Extract the (x, y) coordinate from the center of the cell holding the provided text.  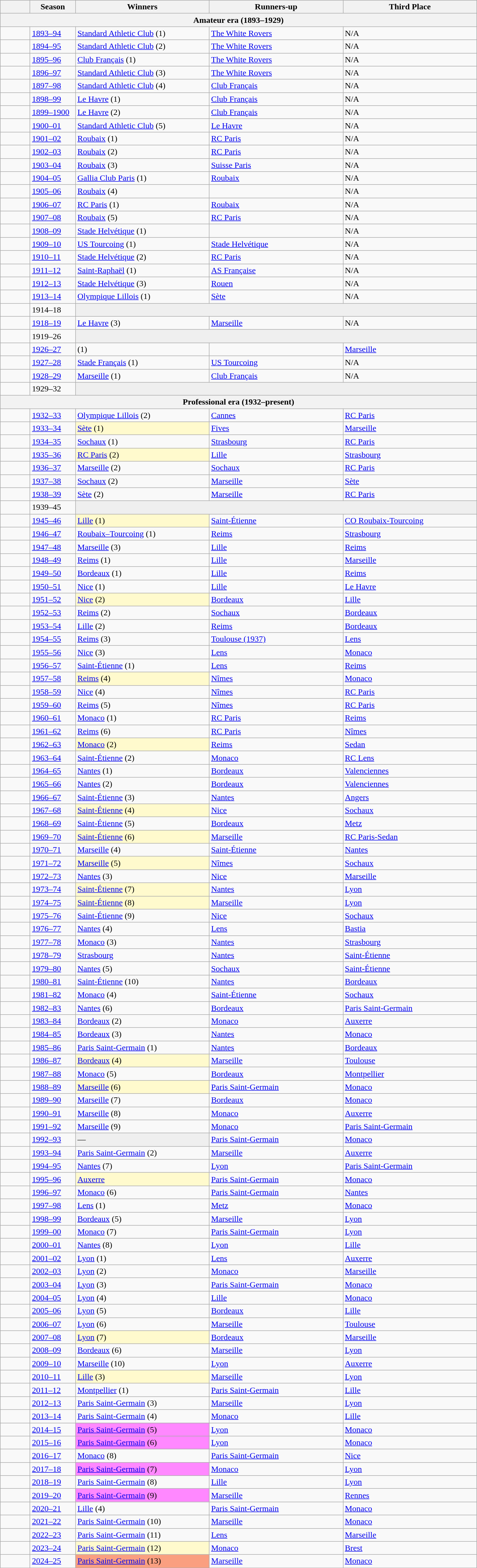
1934–35 (53, 442)
Lyon (6) (142, 1324)
Paris Saint-Germain (2) (142, 1153)
1976–77 (53, 929)
Monaco (8) (142, 1456)
1926–27 (53, 349)
1992–93 (53, 1140)
1947–48 (53, 547)
RC Lens (410, 758)
Nantes (8) (142, 1245)
2016–17 (53, 1456)
1975–76 (53, 916)
Roubaix (2) (142, 152)
1899–1900 (53, 112)
1981–82 (53, 995)
Marseille (6) (142, 1087)
2020–21 (53, 1508)
CO Roubaix-Tourcoing (410, 520)
Sedan (410, 744)
1991–92 (53, 1126)
1965–66 (53, 784)
1967–68 (53, 810)
Bordeaux (5) (142, 1218)
Reims (3) (142, 639)
Nantes (7) (142, 1166)
Marseille (1) (142, 375)
Nice (3) (142, 652)
2018–19 (53, 1482)
1962–63 (53, 744)
Stade Helvétique (2) (142, 257)
Saint-Étienne (7) (142, 889)
Cannes (276, 415)
Angers (410, 797)
1919–26 (53, 336)
2023–24 (53, 1548)
Lyon (1) (142, 1258)
Stade Helvétique (1) (142, 231)
1898–99 (53, 99)
1982–83 (53, 1008)
Stade Français (1) (142, 362)
Roubaix (3) (142, 165)
Standard Athletic Club (3) (142, 73)
1994–95 (53, 1166)
Monaco (2) (142, 744)
Sète (2) (142, 494)
Monaco (4) (142, 995)
Marseille (9) (142, 1126)
Nantes (1) (142, 771)
1902–03 (53, 152)
1893–94 (53, 33)
1968–69 (53, 824)
Le Havre (3) (142, 323)
1964–65 (53, 771)
Monaco (3) (142, 942)
RC Paris (2) (142, 455)
1901–02 (53, 138)
1903–04 (53, 165)
1911–12 (53, 270)
1929–32 (53, 389)
Sochaux (2) (142, 481)
Fives (276, 428)
2019–20 (53, 1495)
Reims (4) (142, 679)
1928–29 (53, 375)
Sochaux (1) (142, 442)
Professional era (1932–present) (238, 402)
1973–74 (53, 889)
Roubaix (5) (142, 218)
1988–89 (53, 1087)
1927–28 (53, 362)
1933–34 (53, 428)
Reims (6) (142, 731)
2015–16 (53, 1443)
Nice (2) (142, 600)
Nantes (5) (142, 968)
1939–45 (53, 507)
1905–06 (53, 191)
Olympique Lillois (1) (142, 297)
Saint-Étienne (6) (142, 837)
Third Place (410, 7)
Lille (3) (142, 1377)
Roubaix (4) (142, 191)
1904–05 (53, 178)
Runners-up (276, 7)
1966–67 (53, 797)
1984–85 (53, 1034)
Marseille (2) (142, 468)
Paris Saint-Germain (11) (142, 1535)
1989–90 (53, 1100)
1949–50 (53, 573)
Paris Saint-Germain (7) (142, 1469)
1990–91 (53, 1113)
1999–00 (53, 1232)
Nice (1) (142, 587)
Nice (4) (142, 692)
Montpellier (1) (142, 1390)
1910–11 (53, 257)
Lyon (7) (142, 1337)
Stade Helvétique (276, 244)
1951–52 (53, 600)
Saint-Étienne (2) (142, 758)
Bordeaux (6) (142, 1350)
1993–94 (53, 1153)
1987–88 (53, 1074)
Nantes (4) (142, 929)
1974–75 (53, 903)
RC Paris (1) (142, 205)
Season (53, 7)
1938–39 (53, 494)
Sète (1) (142, 428)
Saint-Étienne (4) (142, 810)
1912–13 (53, 283)
2008–09 (53, 1350)
1996–97 (53, 1192)
Lille (2) (142, 626)
1952–53 (53, 613)
Monaco (7) (142, 1232)
Saint-Étienne (9) (142, 916)
2009–10 (53, 1363)
Suisse Paris (276, 165)
Monaco (5) (142, 1074)
Monaco (1) (142, 718)
1894–95 (53, 46)
2021–22 (53, 1522)
— (142, 1140)
RC Paris-Sedan (410, 837)
1950–51 (53, 587)
1908–09 (53, 231)
2014–15 (53, 1430)
2003–04 (53, 1285)
1897–98 (53, 86)
1900–01 (53, 125)
Lille (4) (142, 1508)
Paris Saint-Germain (5) (142, 1430)
Stade Helvétique (3) (142, 283)
Lille (1) (142, 520)
Marseille (3) (142, 547)
Marseille (7) (142, 1100)
1997–98 (53, 1205)
Club Français (1) (142, 60)
Toulouse (1937) (276, 639)
2006–07 (53, 1324)
Rouen (276, 283)
1932–33 (53, 415)
Nantes (2) (142, 784)
US Tourcoing (276, 362)
2004–05 (53, 1298)
1953–54 (53, 626)
1970–71 (53, 850)
Le Havre (1) (142, 99)
Lyon (2) (142, 1271)
1936–37 (53, 468)
Monaco (6) (142, 1192)
2000–01 (53, 1245)
Roubaix (1) (142, 138)
1969–70 (53, 837)
Bordeaux (2) (142, 1021)
1918–19 (53, 323)
Brest (410, 1548)
Reims (5) (142, 705)
2010–11 (53, 1377)
1959–60 (53, 705)
Paris Saint-Germain (6) (142, 1443)
Saint-Raphaël (1) (142, 270)
Paris Saint-Germain (9) (142, 1495)
Lyon (5) (142, 1311)
1961–62 (53, 731)
1958–59 (53, 692)
1972–73 (53, 876)
1946–47 (53, 534)
1978–79 (53, 955)
Rennes (410, 1495)
1977–78 (53, 942)
1954–55 (53, 639)
1914–18 (53, 310)
Marseille (10) (142, 1363)
Paris Saint-Germain (4) (142, 1416)
Nantes (3) (142, 876)
Marseille (5) (142, 863)
1909–10 (53, 244)
Saint-Étienne (1) (142, 665)
Paris Saint-Germain (8) (142, 1482)
1983–84 (53, 1021)
Paris Saint-Germain (1) (142, 1048)
Bordeaux (4) (142, 1061)
1986–87 (53, 1061)
1985–86 (53, 1048)
Le Havre (2) (142, 112)
Gallia Club Paris (1) (142, 178)
1907–08 (53, 218)
1960–61 (53, 718)
Paris Saint-Germain (3) (142, 1403)
AS Française (276, 270)
2007–08 (53, 1337)
Nantes (6) (142, 1008)
1980–81 (53, 981)
Standard Athletic Club (5) (142, 125)
1971–72 (53, 863)
1956–57 (53, 665)
Bastia (410, 929)
Paris Saint-Germain (13) (142, 1561)
Saint-Étienne (5) (142, 824)
2002–03 (53, 1271)
Paris Saint-Germain (10) (142, 1522)
Bordeaux (1) (142, 573)
US Tourcoing (1) (142, 244)
Reims (1) (142, 560)
(1) (142, 349)
Olympique Lillois (2) (142, 415)
1906–07 (53, 205)
Winners (142, 7)
Lyon (4) (142, 1298)
1945–46 (53, 520)
Lens (1) (142, 1205)
1913–14 (53, 297)
Standard Athletic Club (1) (142, 33)
2005–06 (53, 1311)
2011–12 (53, 1390)
1979–80 (53, 968)
Montpellier (410, 1074)
1937–38 (53, 481)
1935–36 (53, 455)
Amateur era (1893–1929) (238, 20)
2017–18 (53, 1469)
Marseille (8) (142, 1113)
Saint-Étienne (10) (142, 981)
2022–23 (53, 1535)
1995–96 (53, 1179)
1948–49 (53, 560)
Reims (2) (142, 613)
1957–58 (53, 679)
Saint-Étienne (8) (142, 903)
Paris Saint-Germain (12) (142, 1548)
1998–99 (53, 1218)
2012–13 (53, 1403)
1895–96 (53, 60)
2013–14 (53, 1416)
1955–56 (53, 652)
Roubaix–Tourcoing (1) (142, 534)
1896–97 (53, 73)
2001–02 (53, 1258)
Bordeaux (3) (142, 1034)
Lyon (3) (142, 1285)
2024–25 (53, 1561)
1963–64 (53, 758)
Standard Athletic Club (4) (142, 86)
Marseille (4) (142, 850)
Standard Athletic Club (2) (142, 46)
Saint-Étienne (3) (142, 797)
